Scan for the cell matching the given text and deliver its [x, y] coordinate at center. 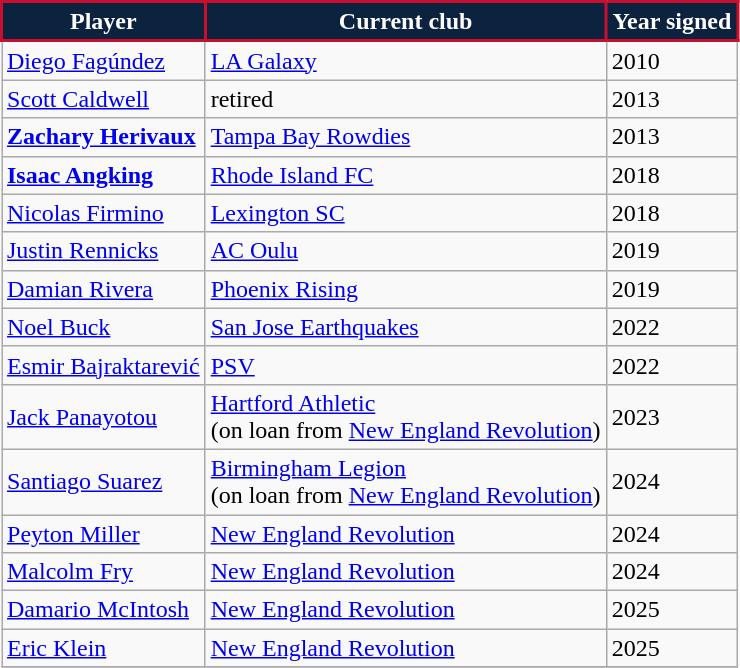
Tampa Bay Rowdies [406, 137]
Zachary Herivaux [104, 137]
Jack Panayotou [104, 416]
Esmir Bajraktarević [104, 365]
Malcolm Fry [104, 572]
2010 [672, 60]
Eric Klein [104, 648]
2023 [672, 416]
Noel Buck [104, 327]
LA Galaxy [406, 60]
Damario McIntosh [104, 610]
Phoenix Rising [406, 289]
Diego Fagúndez [104, 60]
AC Oulu [406, 251]
Player [104, 22]
Nicolas Firmino [104, 213]
Santiago Suarez [104, 482]
Current club [406, 22]
Scott Caldwell [104, 99]
San Jose Earthquakes [406, 327]
Isaac Angking [104, 175]
Hartford Athletic(on loan from New England Revolution) [406, 416]
PSV [406, 365]
Rhode Island FC [406, 175]
Year signed [672, 22]
Birmingham Legion(on loan from New England Revolution) [406, 482]
Justin Rennicks [104, 251]
retired [406, 99]
Lexington SC [406, 213]
Damian Rivera [104, 289]
Peyton Miller [104, 533]
